From the cell containing the given text, extract its center point as [X, Y] coordinate. 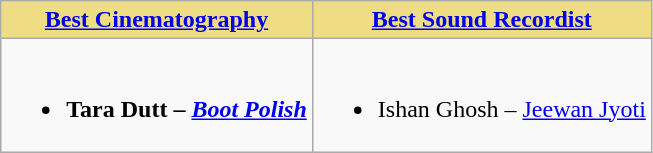
Best Sound Recordist [482, 20]
Best Cinematography [157, 20]
Tara Dutt – Boot Polish [157, 96]
Ishan Ghosh – Jeewan Jyoti [482, 96]
